Identify which cell holds the provided text, then report its (X, Y) central coordinate. 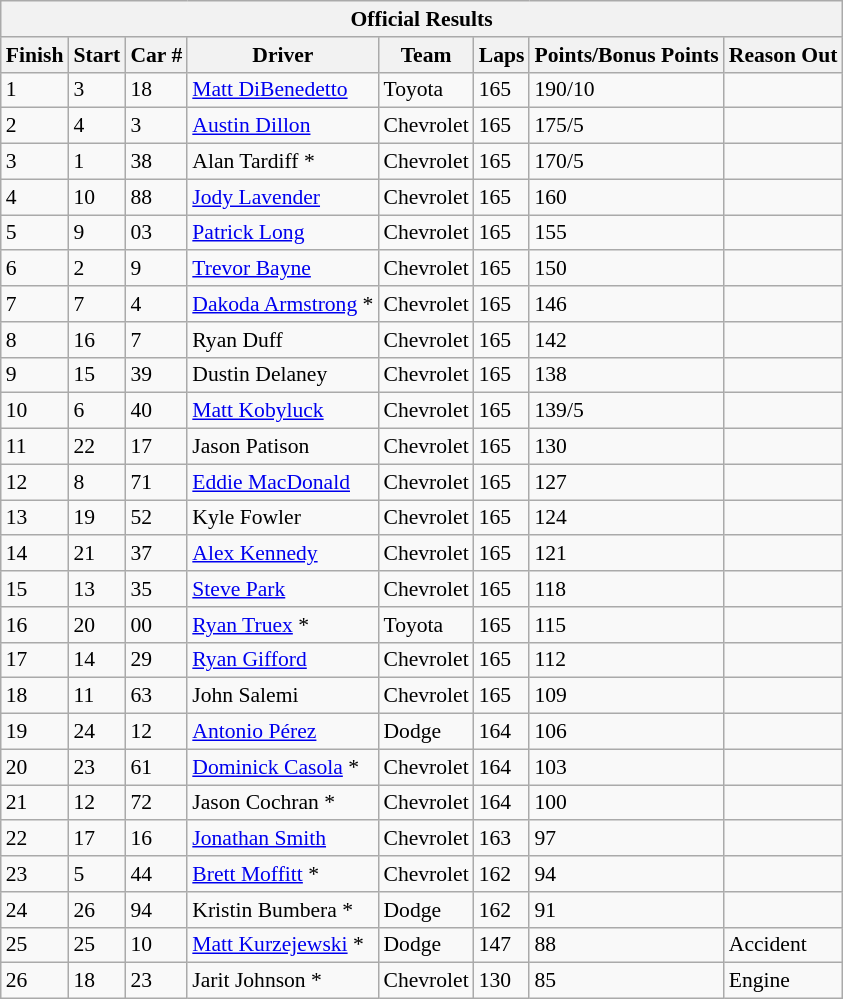
170/5 (626, 162)
103 (626, 767)
Start (96, 55)
John Salemi (282, 696)
72 (156, 803)
Alan Tardiff * (282, 162)
00 (156, 625)
91 (626, 910)
124 (626, 518)
115 (626, 625)
Engine (784, 981)
Finish (35, 55)
38 (156, 162)
150 (626, 269)
29 (156, 660)
112 (626, 660)
139/5 (626, 411)
127 (626, 482)
Antonio Pérez (282, 732)
Alex Kennedy (282, 554)
142 (626, 340)
109 (626, 696)
Official Results (422, 19)
160 (626, 197)
37 (156, 554)
Matt DiBenedetto (282, 90)
Jason Cochran * (282, 803)
155 (626, 233)
Trevor Bayne (282, 269)
Car # (156, 55)
63 (156, 696)
97 (626, 839)
40 (156, 411)
39 (156, 375)
146 (626, 304)
03 (156, 233)
35 (156, 589)
147 (502, 945)
Austin Dillon (282, 126)
85 (626, 981)
Dominick Casola * (282, 767)
Brett Moffitt * (282, 874)
Eddie MacDonald (282, 482)
138 (626, 375)
Points/Bonus Points (626, 55)
Kristin Bumbera * (282, 910)
Jody Lavender (282, 197)
Team (426, 55)
Laps (502, 55)
Jarit Johnson * (282, 981)
175/5 (626, 126)
163 (502, 839)
190/10 (626, 90)
Kyle Fowler (282, 518)
Reason Out (784, 55)
100 (626, 803)
Ryan Duff (282, 340)
121 (626, 554)
Accident (784, 945)
44 (156, 874)
106 (626, 732)
Ryan Truex * (282, 625)
Steve Park (282, 589)
118 (626, 589)
Dakoda Armstrong * (282, 304)
Matt Kurzejewski * (282, 945)
Patrick Long (282, 233)
71 (156, 482)
61 (156, 767)
Matt Kobyluck (282, 411)
Jason Patison (282, 447)
Ryan Gifford (282, 660)
Jonathan Smith (282, 839)
52 (156, 518)
Driver (282, 55)
Dustin Delaney (282, 375)
